Capture the cell that displays the provided text and extract its (x, y) central coordinate. 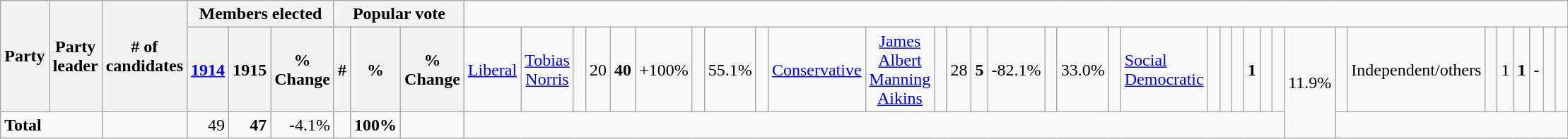
Members elected (261, 14)
Tobias Norris (547, 69)
5 (980, 69)
49 (208, 125)
Social Democratic (1164, 69)
55.1% (730, 69)
40 (624, 69)
Party (25, 56)
Popular vote (399, 14)
28 (959, 69)
100% (376, 125)
Total (51, 125)
Party leader (75, 56)
1914 (208, 69)
-4.1% (303, 125)
+100% (665, 69)
James Albert Manning Aikins (900, 69)
47 (250, 125)
-82.1% (1017, 69)
Independent/others (1417, 69)
Conservative (817, 69)
# (342, 69)
33.0% (1083, 69)
11.9% (1310, 83)
20 (598, 69)
# ofcandidates (144, 56)
- (1537, 69)
1915 (250, 69)
Liberal (492, 69)
% (376, 69)
